Return (X, Y) of the center of cell containing provided text 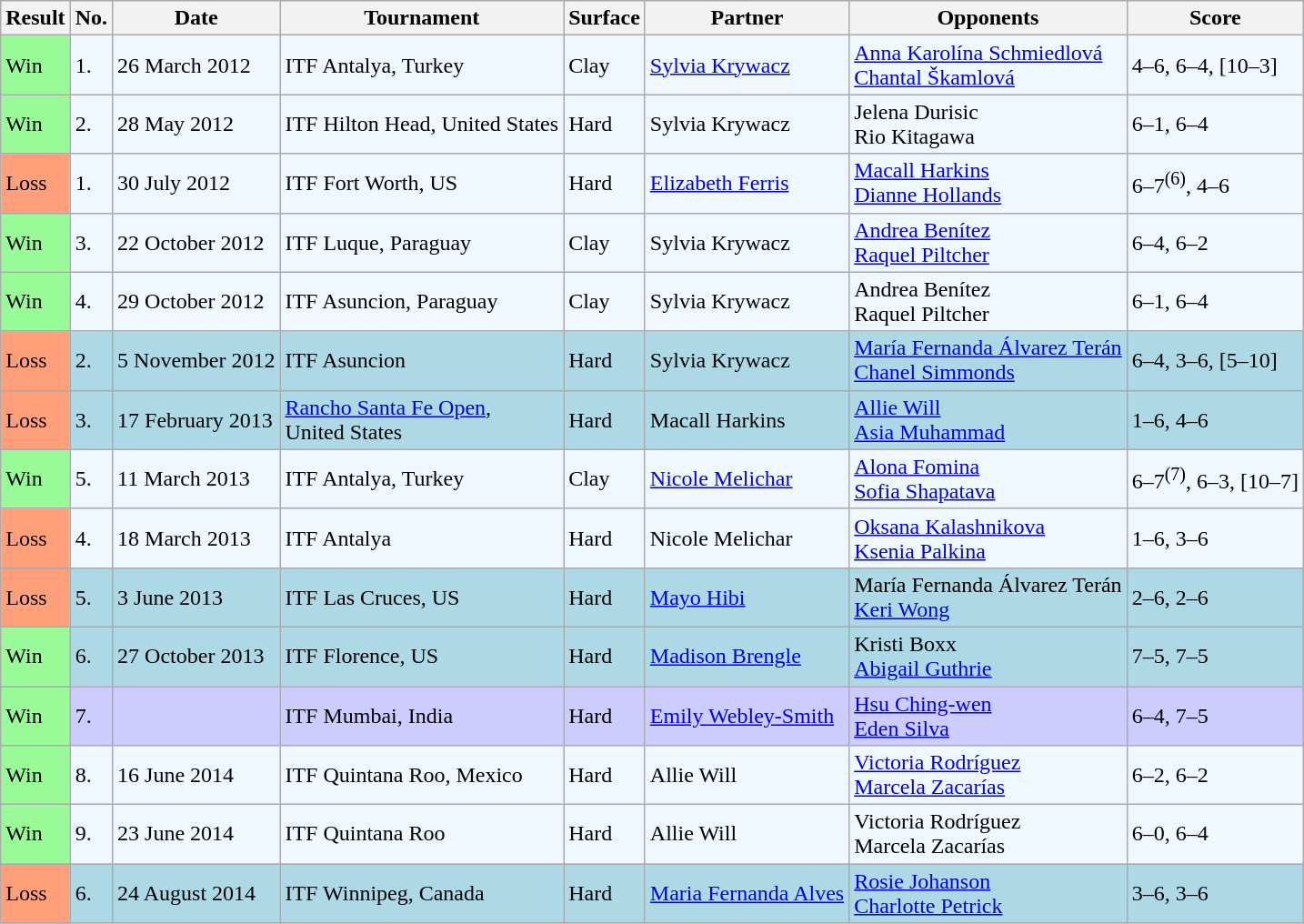
Partner (747, 18)
ITF Quintana Roo (422, 835)
6–7(6), 4–6 (1215, 184)
5 November 2012 (196, 360)
2–6, 2–6 (1215, 597)
ITF Asuncion, Paraguay (422, 302)
18 March 2013 (196, 538)
María Fernanda Álvarez Terán Chanel Simmonds (988, 360)
Hsu Ching-wen Eden Silva (988, 715)
ITF Luque, Paraguay (422, 242)
ITF Antalya (422, 538)
Surface (605, 18)
Score (1215, 18)
Macall Harkins (747, 420)
Anna Karolína Schmiedlová Chantal Škamlová (988, 65)
ITF Quintana Roo, Mexico (422, 775)
Tournament (422, 18)
Elizabeth Ferris (747, 184)
6–0, 6–4 (1215, 835)
Result (35, 18)
9. (91, 835)
6–2, 6–2 (1215, 775)
6–7(7), 6–3, [10–7] (1215, 478)
Emily Webley-Smith (747, 715)
1–6, 4–6 (1215, 420)
27 October 2013 (196, 657)
Jelena Durisic Rio Kitagawa (988, 124)
Kristi Boxx Abigail Guthrie (988, 657)
30 July 2012 (196, 184)
Maria Fernanda Alves (747, 893)
6–4, 6–2 (1215, 242)
16 June 2014 (196, 775)
11 March 2013 (196, 478)
Rancho Santa Fe Open, United States (422, 420)
Rosie Johanson Charlotte Petrick (988, 893)
ITF Las Cruces, US (422, 597)
ITF Hilton Head, United States (422, 124)
6–4, 3–6, [5–10] (1215, 360)
7–5, 7–5 (1215, 657)
Mayo Hibi (747, 597)
23 June 2014 (196, 835)
3 June 2013 (196, 597)
Macall Harkins Dianne Hollands (988, 184)
17 February 2013 (196, 420)
24 August 2014 (196, 893)
ITF Winnipeg, Canada (422, 893)
1–6, 3–6 (1215, 538)
ITF Asuncion (422, 360)
María Fernanda Álvarez Terán Keri Wong (988, 597)
4–6, 6–4, [10–3] (1215, 65)
Opponents (988, 18)
Date (196, 18)
ITF Florence, US (422, 657)
28 May 2012 (196, 124)
Alona Fomina Sofia Shapatava (988, 478)
22 October 2012 (196, 242)
26 March 2012 (196, 65)
7. (91, 715)
Allie Will Asia Muhammad (988, 420)
ITF Mumbai, India (422, 715)
No. (91, 18)
8. (91, 775)
3–6, 3–6 (1215, 893)
Madison Brengle (747, 657)
6–4, 7–5 (1215, 715)
Oksana Kalashnikova Ksenia Palkina (988, 538)
ITF Fort Worth, US (422, 184)
29 October 2012 (196, 302)
